From the cell containing the given text, extract its center point as [x, y] coordinate. 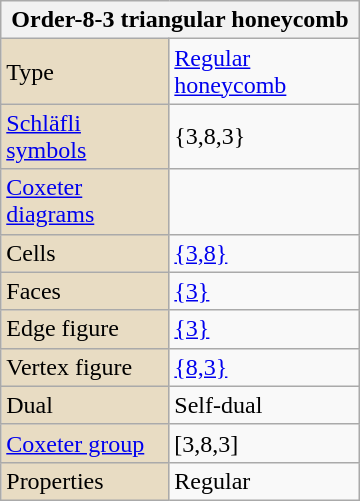
Edge figure [85, 329]
Coxeter group [85, 443]
{3,8} [264, 253]
Vertex figure [85, 367]
Self-dual [264, 405]
[3,8,3] [264, 443]
Dual [85, 405]
Regular [264, 481]
{3,8,3} [264, 136]
Order-8-3 triangular honeycomb [180, 20]
Cells [85, 253]
{8,3} [264, 367]
Properties [85, 481]
Schläfli symbols [85, 136]
Coxeter diagrams [85, 202]
Type [85, 72]
Faces [85, 291]
Regular honeycomb [264, 72]
